Determine the [x, y] coordinate at the center of the cell enclosing the given text.  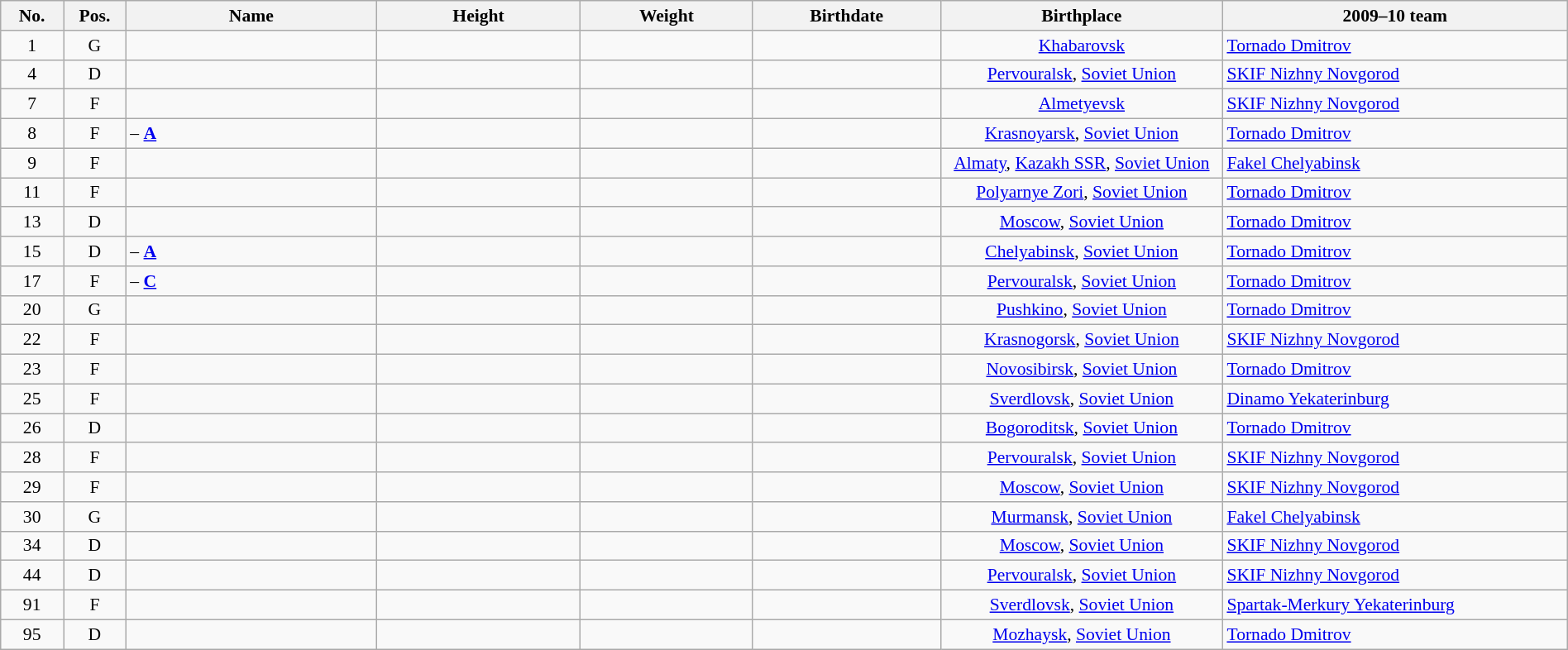
– C [251, 281]
9 [32, 163]
91 [32, 605]
Murmansk, Soviet Union [1082, 517]
Pos. [95, 16]
4 [32, 74]
Name [251, 16]
25 [32, 399]
Khabarovsk [1082, 45]
28 [32, 458]
Bogoroditsk, Soviet Union [1082, 428]
2009–10 team [1394, 16]
20 [32, 310]
22 [32, 340]
7 [32, 104]
Novosibirsk, Soviet Union [1082, 370]
23 [32, 370]
34 [32, 546]
1 [32, 45]
Birthplace [1082, 16]
Weight [667, 16]
17 [32, 281]
Chelyabinsk, Soviet Union [1082, 251]
Birthdate [847, 16]
Krasnogorsk, Soviet Union [1082, 340]
Polyarnye Zori, Soviet Union [1082, 193]
Dinamo Yekaterinburg [1394, 399]
8 [32, 134]
95 [32, 634]
Almetyevsk [1082, 104]
Krasnoyarsk, Soviet Union [1082, 134]
Pushkino, Soviet Union [1082, 310]
Spartak-Merkury Yekaterinburg [1394, 605]
11 [32, 193]
26 [32, 428]
44 [32, 576]
13 [32, 222]
30 [32, 517]
29 [32, 487]
Height [478, 16]
No. [32, 16]
15 [32, 251]
Mozhaysk, Soviet Union [1082, 634]
Almaty, Kazakh SSR, Soviet Union [1082, 163]
